Output the [X, Y] coordinate of the center of the cell containing the given text.  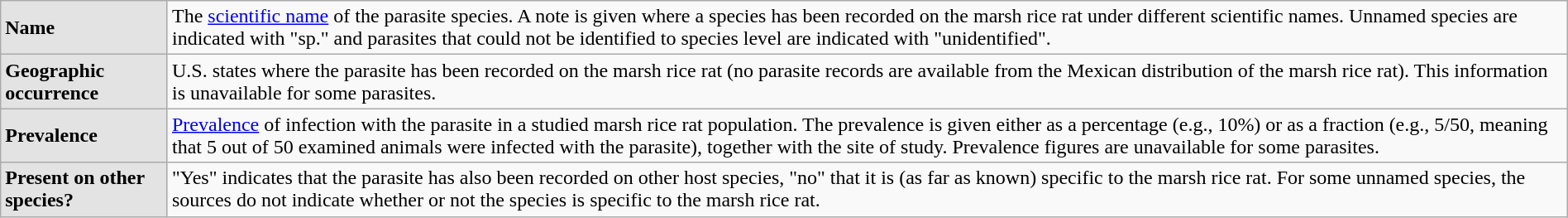
Geographic occurrence [84, 81]
Prevalence [84, 136]
Name [84, 28]
Present on other species? [84, 189]
